Provide the [X, Y] coordinate of the cell's center where the given text is located.  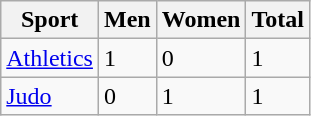
Women [201, 20]
Athletics [50, 58]
Men [127, 20]
Judo [50, 96]
Total [278, 20]
Sport [50, 20]
